Provide the [X, Y] coordinate of the cell's center where the given text is located.  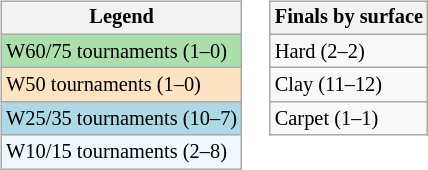
Hard (2–2) [349, 51]
Carpet (1–1) [349, 119]
W50 tournaments (1–0) [122, 85]
W25/35 tournaments (10–7) [122, 119]
Legend [122, 18]
Clay (11–12) [349, 85]
Finals by surface [349, 18]
W60/75 tournaments (1–0) [122, 51]
W10/15 tournaments (2–8) [122, 152]
